Search for the cell housing the specified text and yield its [x, y] center coordinate. 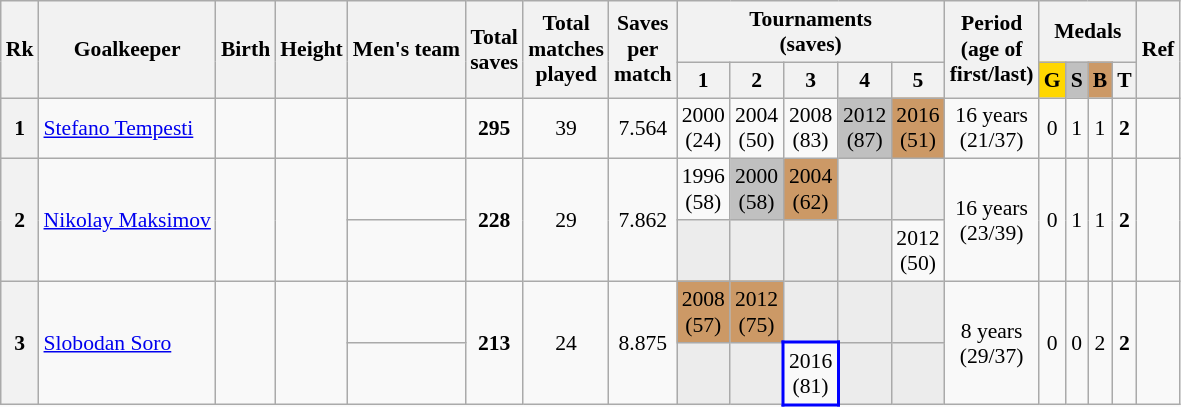
Slobodan Soro [126, 343]
Goalkeeper [126, 50]
2004(50) [756, 128]
S [1077, 80]
2004(62) [810, 190]
G [1052, 80]
Height [311, 50]
2016(51) [918, 128]
B [1100, 80]
2012(75) [756, 312]
29 [566, 220]
2000(24) [704, 128]
Stefano Tempesti [126, 128]
Savespermatch [643, 50]
Totalmatchesplayed [566, 50]
8 years(29/37) [992, 343]
228 [494, 220]
39 [566, 128]
4 [864, 80]
Ref [1158, 50]
8.875 [643, 343]
1996(58) [704, 190]
Period(age offirst/last) [992, 50]
5 [918, 80]
Tournaments(saves) [811, 32]
2008(57) [704, 312]
24 [566, 343]
2000(58) [756, 190]
16 years(23/39) [992, 220]
Totalsaves [494, 50]
213 [494, 343]
T [1124, 80]
Birth [246, 50]
7.564 [643, 128]
Rk [20, 50]
Medals [1088, 32]
295 [494, 128]
2016(81) [810, 374]
Nikolay Maksimov [126, 220]
2012(50) [918, 250]
Men's team [406, 50]
7.862 [643, 220]
2012(87) [864, 128]
2008(83) [810, 128]
16 years(21/37) [992, 128]
